Find where the given text appears and provide that cell's center as [x, y] coordinate. 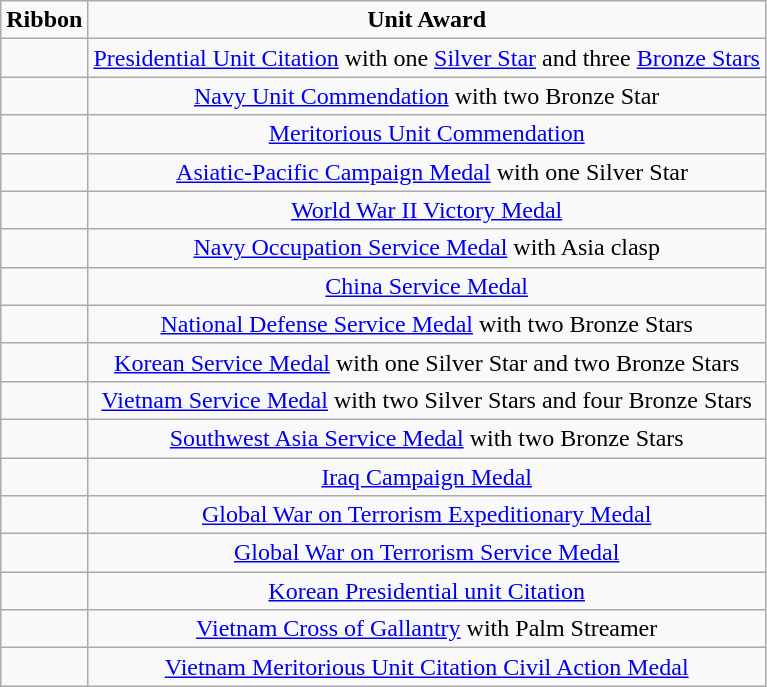
World War II Victory Medal [427, 210]
China Service Medal [427, 286]
Korean Service Medal with one Silver Star and two Bronze Stars [427, 362]
Vietnam Service Medal with two Silver Stars and four Bronze Stars [427, 400]
Unit Award [427, 20]
National Defense Service Medal with two Bronze Stars [427, 324]
Meritorious Unit Commendation [427, 134]
Vietnam Meritorious Unit Citation Civil Action Medal [427, 667]
Iraq Campaign Medal [427, 477]
Global War on Terrorism Service Medal [427, 553]
Navy Occupation Service Medal with Asia clasp [427, 248]
Ribbon [44, 20]
Vietnam Cross of Gallantry with Palm Streamer [427, 629]
Presidential Unit Citation with one Silver Star and three Bronze Stars [427, 58]
Asiatic-Pacific Campaign Medal with one Silver Star [427, 172]
Southwest Asia Service Medal with two Bronze Stars [427, 438]
Navy Unit Commendation with two Bronze Star [427, 96]
Global War on Terrorism Expeditionary Medal [427, 515]
Korean Presidential unit Citation [427, 591]
